Locate the cell with the specified text and output its [x, y] center coordinate. 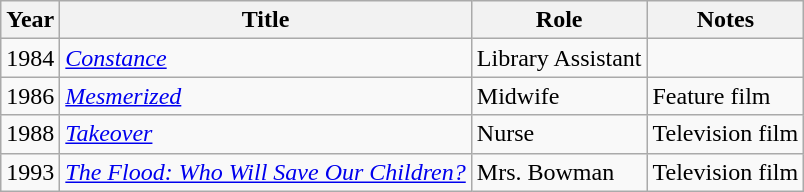
1984 [30, 58]
Constance [266, 58]
Notes [726, 20]
1993 [30, 172]
Mesmerized [266, 96]
Feature film [726, 96]
Takeover [266, 134]
1988 [30, 134]
Year [30, 20]
1986 [30, 96]
Midwife [559, 96]
Title [266, 20]
Nurse [559, 134]
Library Assistant [559, 58]
Role [559, 20]
Mrs. Bowman [559, 172]
The Flood: Who Will Save Our Children? [266, 172]
